For the text-containing cell, return its midpoint in (X, Y) coordinate format. 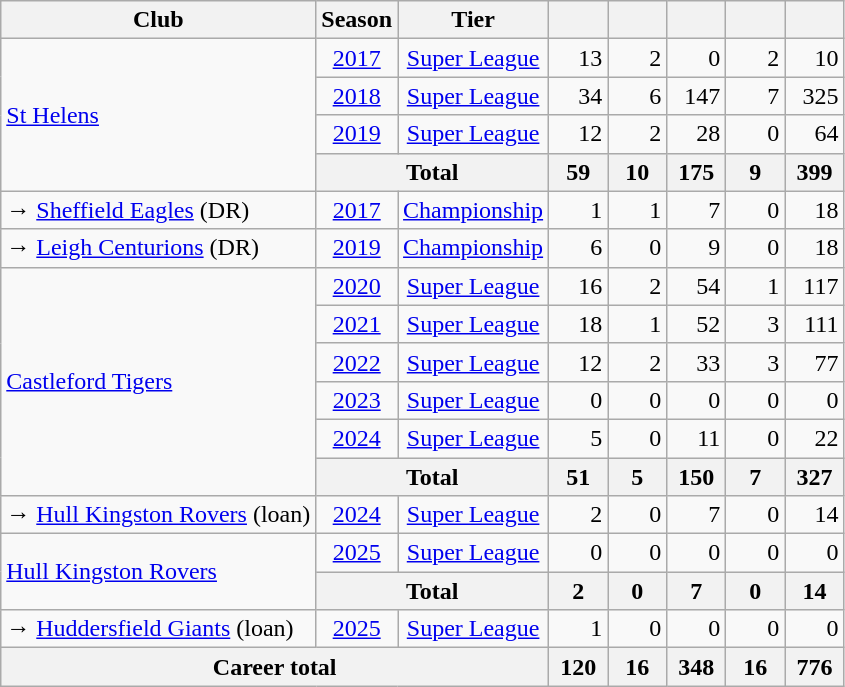
325 (814, 96)
51 (578, 477)
34 (578, 96)
2022 (357, 362)
77 (814, 362)
→ Huddersfield Giants (loan) (158, 629)
327 (814, 477)
111 (814, 324)
Season (357, 20)
Hull Kingston Rovers (158, 572)
St Helens (158, 115)
Tier (474, 20)
52 (696, 324)
33 (696, 362)
776 (814, 667)
11 (696, 438)
28 (696, 134)
59 (578, 172)
Castleford Tigers (158, 381)
→ Sheffield Eagles (DR) (158, 210)
117 (814, 286)
13 (578, 58)
22 (814, 438)
Club (158, 20)
348 (696, 667)
150 (696, 477)
120 (578, 667)
→ Leigh Centurions (DR) (158, 248)
2021 (357, 324)
399 (814, 172)
175 (696, 172)
147 (696, 96)
2018 (357, 96)
64 (814, 134)
Career total (275, 667)
54 (696, 286)
2023 (357, 400)
2020 (357, 286)
→ Hull Kingston Rovers (loan) (158, 515)
